Locate the cell with the specified text and output its (x, y) center coordinate. 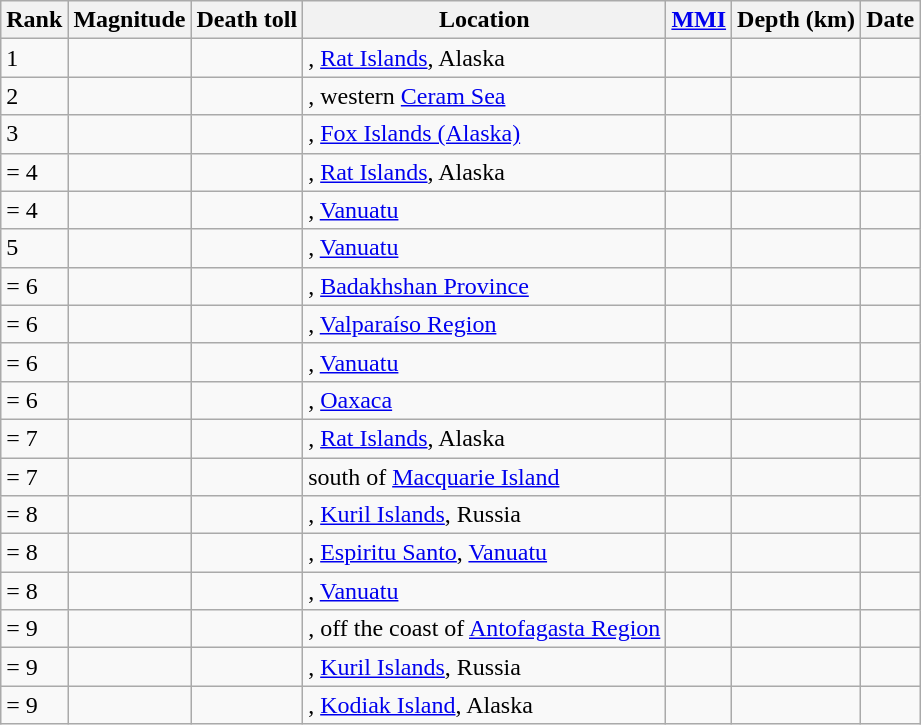
1 (34, 58)
Location (484, 20)
, western Ceram Sea (484, 96)
, Kodiak Island, Alaska (484, 705)
MMI (699, 20)
, Valparaíso Region (484, 324)
Date (890, 20)
, Badakhshan Province (484, 286)
2 (34, 96)
Magnitude (130, 20)
, Espiritu Santo, Vanuatu (484, 553)
Death toll (247, 20)
Rank (34, 20)
5 (34, 248)
3 (34, 134)
south of Macquarie Island (484, 477)
, Fox Islands (Alaska) (484, 134)
Depth (km) (796, 20)
, Oaxaca (484, 400)
, off the coast of Antofagasta Region (484, 629)
